Capture the cell that displays the provided text and extract its [X, Y] central coordinate. 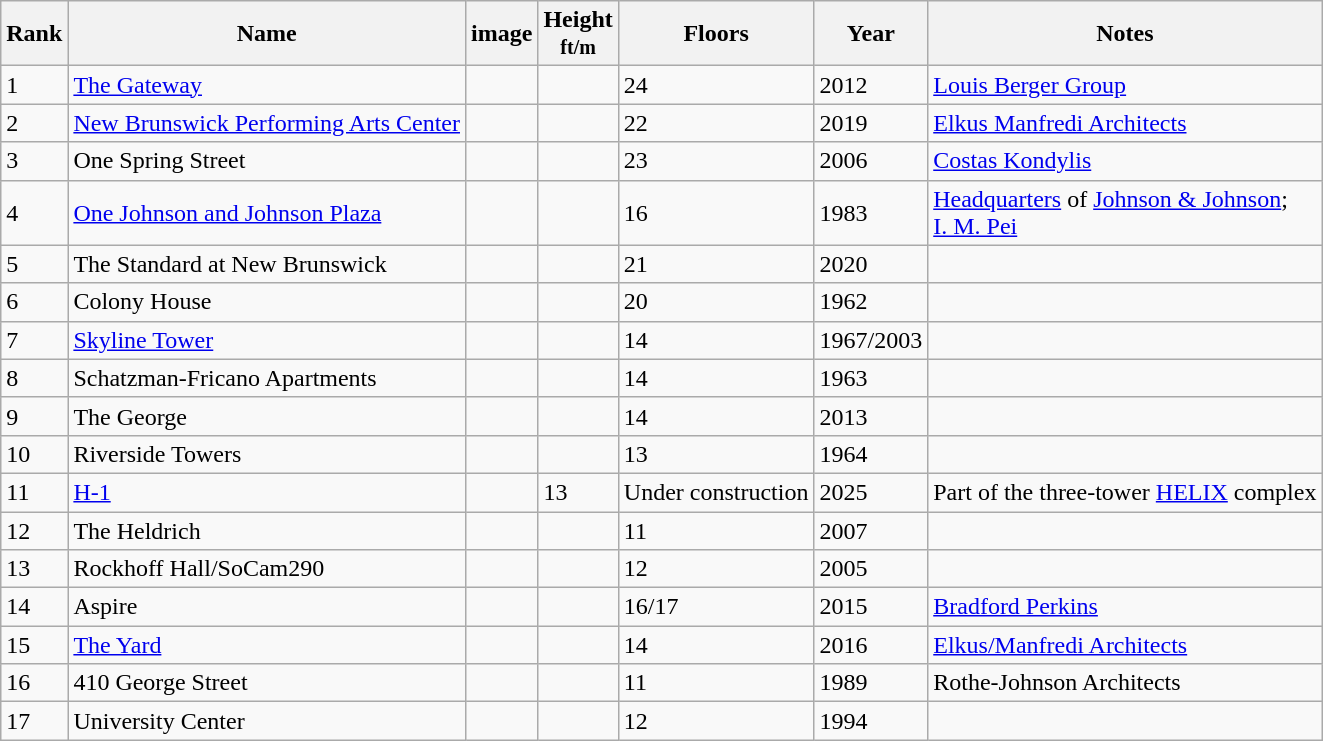
Year [871, 34]
16/17 [716, 607]
New Brunswick Performing Arts Center [267, 123]
Aspire [267, 607]
24 [716, 85]
The Standard at New Brunswick [267, 264]
1989 [871, 683]
21 [716, 264]
University Center [267, 721]
10 [34, 454]
Colony House [267, 302]
2006 [871, 161]
1994 [871, 721]
22 [716, 123]
23 [716, 161]
H-1 [267, 492]
Bradford Perkins [1125, 607]
15 [34, 645]
Rockhoff Hall/SoCam290 [267, 569]
The Gateway [267, 85]
20 [716, 302]
Under construction [716, 492]
2019 [871, 123]
2005 [871, 569]
2020 [871, 264]
Rank [34, 34]
2012 [871, 85]
Floors [716, 34]
Notes [1125, 34]
Heightft/m [578, 34]
Name [267, 34]
The Heldrich [267, 531]
1962 [871, 302]
Headquarters of Johnson & Johnson;I. M. Pei [1125, 212]
17 [34, 721]
Riverside Towers [267, 454]
Part of the three-tower HELIX complex [1125, 492]
2025 [871, 492]
The Yard [267, 645]
2007 [871, 531]
Rothe-Johnson Architects [1125, 683]
1 [34, 85]
The George [267, 416]
1964 [871, 454]
7 [34, 340]
2015 [871, 607]
Schatzman-Fricano Apartments [267, 378]
Elkus Manfredi Architects [1125, 123]
Skyline Tower [267, 340]
3 [34, 161]
1963 [871, 378]
Elkus/Manfredi Architects [1125, 645]
2013 [871, 416]
8 [34, 378]
1983 [871, 212]
1967/2003 [871, 340]
5 [34, 264]
410 George Street [267, 683]
One Spring Street [267, 161]
9 [34, 416]
2 [34, 123]
image [502, 34]
Louis Berger Group [1125, 85]
6 [34, 302]
2016 [871, 645]
Costas Kondylis [1125, 161]
4 [34, 212]
One Johnson and Johnson Plaza [267, 212]
